Pinpoint the cell where the given text exists, returning its [X, Y] midpoint coordinate. 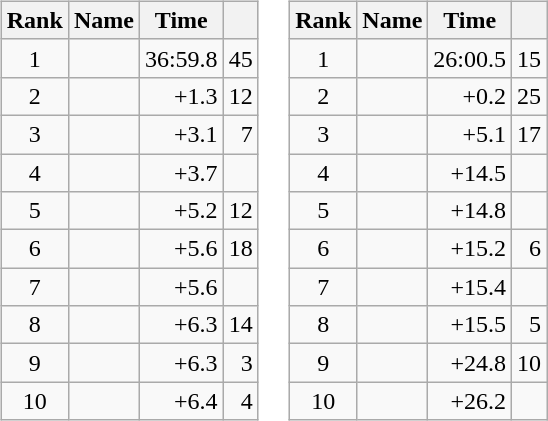
+15.4 [470, 287]
36:59.8 [181, 58]
+3.1 [181, 134]
45 [240, 58]
+14.5 [470, 173]
+6.4 [181, 401]
+5.2 [181, 211]
14 [240, 325]
+14.8 [470, 211]
+15.5 [470, 325]
17 [530, 134]
25 [530, 96]
+5.1 [470, 134]
+3.7 [181, 173]
+0.2 [470, 96]
26:00.5 [470, 58]
18 [240, 249]
+1.3 [181, 96]
+26.2 [470, 401]
+15.2 [470, 249]
+24.8 [470, 363]
15 [530, 58]
